Pinpoint the cell where the given text exists, returning its [X, Y] midpoint coordinate. 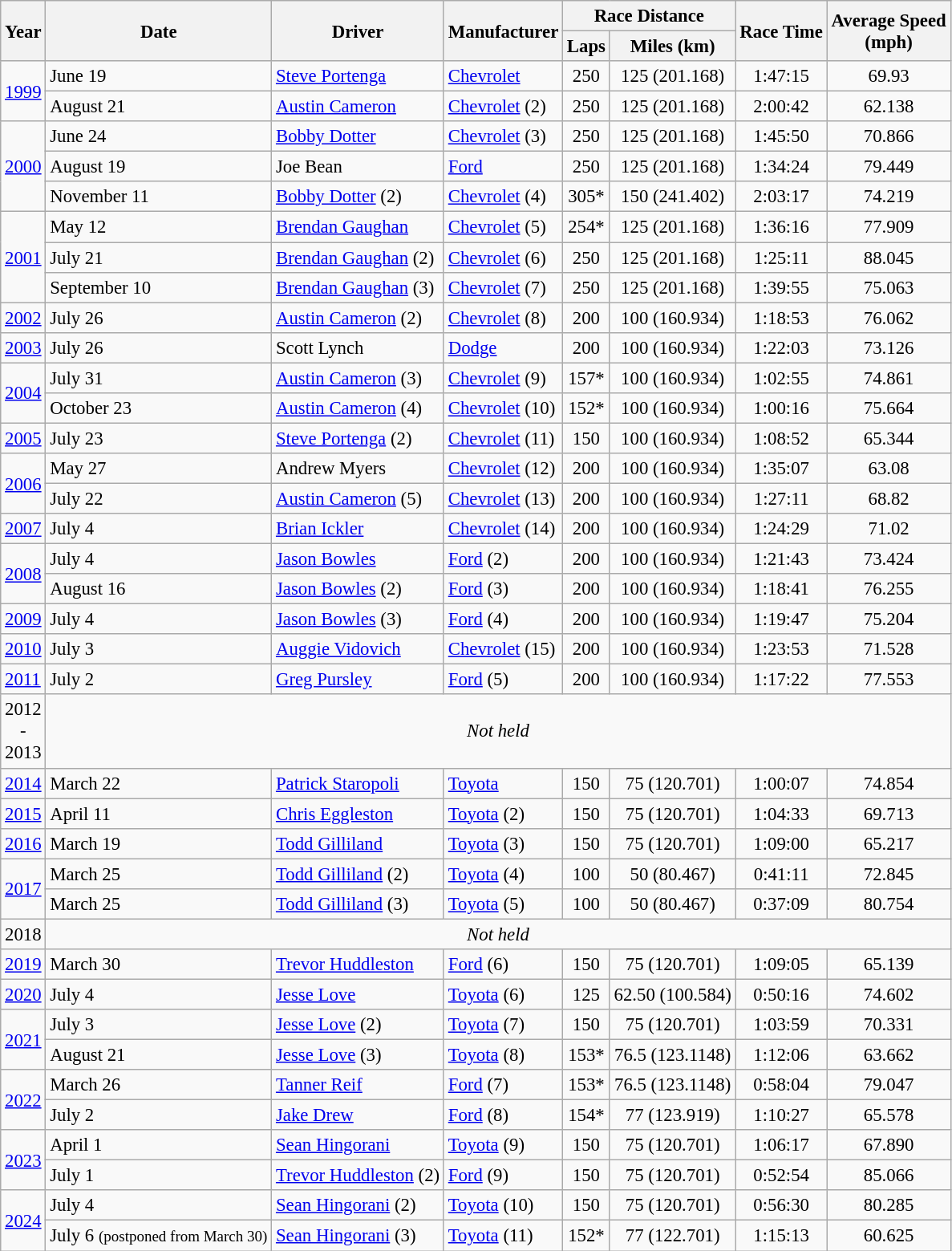
Jason Bowles (2) [358, 589]
Average Speed(mph) [889, 30]
1:17:22 [781, 680]
Jake Drew [358, 1115]
2003 [23, 347]
Manufacturer [503, 30]
July 21 [159, 258]
Todd Gilliland (3) [358, 904]
2021 [23, 1040]
July 23 [159, 438]
Toyota [503, 783]
1:47:15 [781, 76]
May 12 [159, 227]
1:15:13 [781, 1236]
80.285 [889, 1206]
70.866 [889, 136]
Laps [587, 47]
305* [587, 197]
March 22 [159, 783]
88.045 [889, 258]
Ford (7) [503, 1085]
2009 [23, 619]
Chevrolet (14) [503, 529]
1:04:33 [781, 814]
1:24:29 [781, 529]
Race Time [781, 30]
77.909 [889, 227]
Brendan Gaughan [358, 227]
2018 [23, 934]
1:25:11 [781, 258]
62.138 [889, 107]
Bobby Dotter (2) [358, 197]
74.602 [889, 994]
1:21:43 [781, 559]
July 22 [159, 498]
Sean Hingorani (2) [358, 1206]
2:00:42 [781, 107]
154* [587, 1115]
Jason Bowles [358, 559]
2023 [23, 1160]
74.861 [889, 378]
2000 [23, 167]
Ford (9) [503, 1176]
Toyota (2) [503, 814]
65.578 [889, 1115]
Ford [503, 167]
74.854 [889, 783]
Toyota (7) [503, 1025]
254* [587, 227]
125 [587, 994]
0:52:54 [781, 1176]
Toyota (10) [503, 1206]
Brian Ickler [358, 529]
Greg Pursley [358, 680]
Dodge [503, 347]
Toyota (4) [503, 874]
2019 [23, 965]
2014 [23, 783]
Chevrolet (9) [503, 378]
79.449 [889, 167]
1:00:07 [781, 783]
Chevrolet (3) [503, 136]
63.662 [889, 1055]
0:56:30 [781, 1206]
62.50 (100.584) [672, 994]
76.062 [889, 318]
Chevrolet (11) [503, 438]
Chris Eggleston [358, 814]
75.063 [889, 287]
157* [587, 378]
Brendan Gaughan (2) [358, 258]
Ford (5) [503, 680]
Ford (6) [503, 965]
65.139 [889, 965]
1:45:50 [781, 136]
Todd Gilliland [358, 843]
1:06:17 [781, 1145]
2001 [23, 257]
Auggie Vidovich [358, 649]
1:27:11 [781, 498]
2010 [23, 649]
1:23:53 [781, 649]
Chevrolet (7) [503, 287]
150 (241.402) [672, 197]
Chevrolet (6) [503, 258]
2011 [23, 680]
68.82 [889, 498]
75.204 [889, 619]
85.066 [889, 1176]
Ford (2) [503, 559]
1:00:16 [781, 408]
2020 [23, 994]
March 30 [159, 965]
Toyota (8) [503, 1055]
Chevrolet (12) [503, 469]
June 24 [159, 136]
65.217 [889, 843]
Chevrolet (10) [503, 408]
Jesse Love [358, 994]
Steve Portenga (2) [358, 438]
September 10 [159, 287]
1:10:27 [781, 1115]
72.845 [889, 874]
70.331 [889, 1025]
73.424 [889, 559]
71.02 [889, 529]
1:09:05 [781, 965]
Patrick Staropoli [358, 783]
April 1 [159, 1145]
2006 [23, 483]
Steve Portenga [358, 76]
Joe Bean [358, 167]
Chevrolet (4) [503, 197]
Chevrolet (13) [503, 498]
2002 [23, 318]
1:39:55 [781, 287]
Scott Lynch [358, 347]
79.047 [889, 1085]
Trevor Huddleston (2) [358, 1176]
2007 [23, 529]
2022 [23, 1099]
October 23 [159, 408]
63.08 [889, 469]
November 11 [159, 197]
1:22:03 [781, 347]
74.219 [889, 197]
Brendan Gaughan (3) [358, 287]
Toyota (5) [503, 904]
60.625 [889, 1236]
Todd Gilliland (2) [358, 874]
Toyota (6) [503, 994]
March 26 [159, 1085]
Andrew Myers [358, 469]
March 19 [159, 843]
2008 [23, 575]
Jesse Love (3) [358, 1055]
Ford (8) [503, 1115]
0:41:11 [781, 874]
Race Distance [650, 16]
1:02:55 [781, 378]
1:18:41 [781, 589]
Driver [358, 30]
1999 [23, 91]
2005 [23, 438]
July 6 (postponed from March 30) [159, 1236]
July 1 [159, 1176]
2017 [23, 889]
0:58:04 [781, 1085]
Jesse Love (2) [358, 1025]
Toyota (3) [503, 843]
August 19 [159, 167]
July 31 [159, 378]
Austin Cameron (3) [358, 378]
71.528 [889, 649]
Ford (4) [503, 619]
2:03:17 [781, 197]
May 27 [159, 469]
2015 [23, 814]
Sean Hingorani (3) [358, 1236]
2004 [23, 393]
1:03:59 [781, 1025]
Chevrolet (8) [503, 318]
0:37:09 [781, 904]
Year [23, 30]
June 19 [159, 76]
75.664 [889, 408]
0:50:16 [781, 994]
Austin Cameron (4) [358, 408]
1:18:53 [781, 318]
Chevrolet (15) [503, 649]
Date [159, 30]
65.344 [889, 438]
Toyota (9) [503, 1145]
Miles (km) [672, 47]
Austin Cameron (5) [358, 498]
1:12:06 [781, 1055]
Trevor Huddleston [358, 965]
1:09:00 [781, 843]
76.255 [889, 589]
1:36:16 [781, 227]
Toyota (11) [503, 1236]
80.754 [889, 904]
2016 [23, 843]
1:08:52 [781, 438]
73.126 [889, 347]
67.890 [889, 1145]
1:35:07 [781, 469]
Tanner Reif [358, 1085]
Austin Cameron [358, 107]
69.713 [889, 814]
Jason Bowles (3) [358, 619]
69.93 [889, 76]
Chevrolet (5) [503, 227]
August 16 [159, 589]
Sean Hingorani [358, 1145]
77.553 [889, 680]
77 (122.701) [672, 1236]
Bobby Dotter [358, 136]
Austin Cameron (2) [358, 318]
2012-2013 [23, 732]
Ford (3) [503, 589]
Chevrolet [503, 76]
1:19:47 [781, 619]
2024 [23, 1221]
77 (123.919) [672, 1115]
Chevrolet (2) [503, 107]
April 11 [159, 814]
1:34:24 [781, 167]
